Output the [X, Y] coordinate of the center of the cell containing the given text.  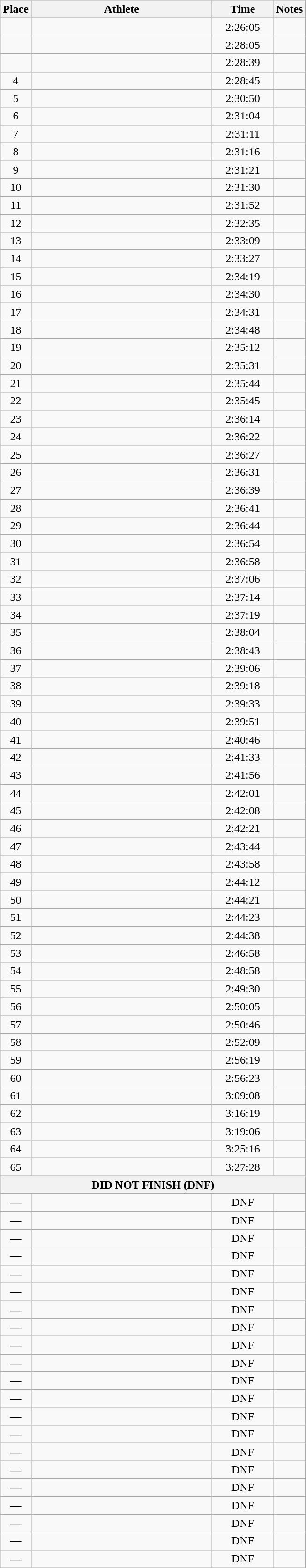
28 [16, 508]
48 [16, 864]
2:33:27 [243, 259]
2:39:06 [243, 668]
2:31:04 [243, 116]
4 [16, 80]
2:34:48 [243, 330]
42 [16, 757]
Athlete [121, 9]
2:28:39 [243, 63]
32 [16, 579]
14 [16, 259]
Place [16, 9]
3:16:19 [243, 1114]
31 [16, 562]
63 [16, 1131]
2:43:44 [243, 846]
2:34:19 [243, 277]
2:31:11 [243, 134]
52 [16, 935]
29 [16, 526]
2:50:05 [243, 1006]
3:19:06 [243, 1131]
50 [16, 900]
22 [16, 401]
34 [16, 615]
41 [16, 739]
2:34:30 [243, 294]
61 [16, 1096]
58 [16, 1042]
2:36:58 [243, 562]
6 [16, 116]
2:32:35 [243, 223]
51 [16, 918]
2:28:05 [243, 45]
3:27:28 [243, 1167]
40 [16, 722]
2:43:58 [243, 864]
2:36:41 [243, 508]
33 [16, 597]
2:36:14 [243, 419]
20 [16, 365]
2:56:19 [243, 1060]
38 [16, 686]
45 [16, 811]
2:30:50 [243, 98]
2:52:09 [243, 1042]
2:41:33 [243, 757]
2:44:23 [243, 918]
2:38:04 [243, 633]
2:48:58 [243, 971]
2:35:31 [243, 365]
43 [16, 775]
2:36:31 [243, 472]
55 [16, 989]
2:38:43 [243, 650]
62 [16, 1114]
8 [16, 152]
7 [16, 134]
30 [16, 544]
9 [16, 169]
2:50:46 [243, 1024]
2:40:46 [243, 739]
3:25:16 [243, 1149]
53 [16, 953]
2:37:14 [243, 597]
15 [16, 277]
2:44:12 [243, 882]
13 [16, 241]
25 [16, 454]
24 [16, 437]
21 [16, 383]
2:36:22 [243, 437]
2:28:45 [243, 80]
2:31:21 [243, 169]
56 [16, 1006]
2:31:16 [243, 152]
54 [16, 971]
2:35:12 [243, 348]
3:09:08 [243, 1096]
36 [16, 650]
47 [16, 846]
59 [16, 1060]
64 [16, 1149]
2:34:31 [243, 312]
17 [16, 312]
2:56:23 [243, 1078]
12 [16, 223]
2:36:39 [243, 490]
2:42:01 [243, 793]
2:39:33 [243, 704]
2:35:44 [243, 383]
35 [16, 633]
60 [16, 1078]
Time [243, 9]
19 [16, 348]
2:42:21 [243, 829]
49 [16, 882]
2:35:45 [243, 401]
16 [16, 294]
10 [16, 187]
37 [16, 668]
2:37:06 [243, 579]
2:36:27 [243, 454]
2:31:30 [243, 187]
23 [16, 419]
Notes [290, 9]
39 [16, 704]
2:42:08 [243, 811]
2:41:56 [243, 775]
26 [16, 472]
2:26:05 [243, 27]
27 [16, 490]
2:44:21 [243, 900]
5 [16, 98]
57 [16, 1024]
2:44:38 [243, 935]
2:33:09 [243, 241]
46 [16, 829]
2:49:30 [243, 989]
2:37:19 [243, 615]
2:39:51 [243, 722]
18 [16, 330]
2:39:18 [243, 686]
2:46:58 [243, 953]
DID NOT FINISH (DNF) [153, 1185]
2:36:44 [243, 526]
2:36:54 [243, 544]
2:31:52 [243, 205]
44 [16, 793]
11 [16, 205]
65 [16, 1167]
